Locate the cell with the specified text and output its (x, y) center coordinate. 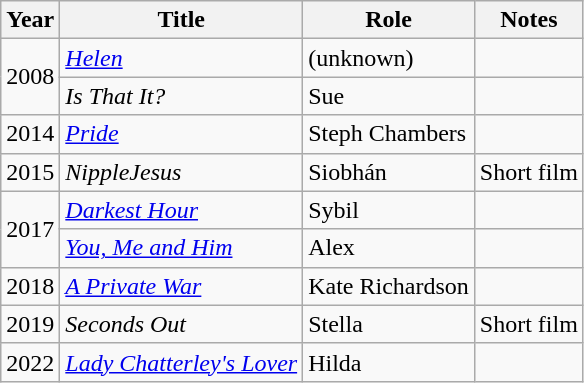
Sybil (389, 210)
2017 (30, 229)
2019 (30, 324)
Stella (389, 324)
Seconds Out (182, 324)
Darkest Hour (182, 210)
Steph Chambers (389, 134)
(unknown) (389, 58)
Helen (182, 58)
NippleJesus (182, 172)
2022 (30, 362)
Hilda (389, 362)
A Private War (182, 286)
You, Me and Him (182, 248)
Siobhán (389, 172)
2018 (30, 286)
2008 (30, 77)
Kate Richardson (389, 286)
2015 (30, 172)
Lady Chatterley's Lover (182, 362)
Pride (182, 134)
Year (30, 20)
2014 (30, 134)
Role (389, 20)
Sue (389, 96)
Alex (389, 248)
Notes (528, 20)
Title (182, 20)
Is That It? (182, 96)
